Determine the (X, Y) coordinate at the center of the cell enclosing the given text.  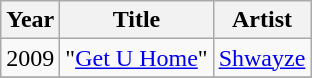
Shwayze (262, 58)
Artist (262, 20)
2009 (30, 58)
Title (136, 20)
"Get U Home" (136, 58)
Year (30, 20)
